Identify which cell holds the provided text, then report its (x, y) central coordinate. 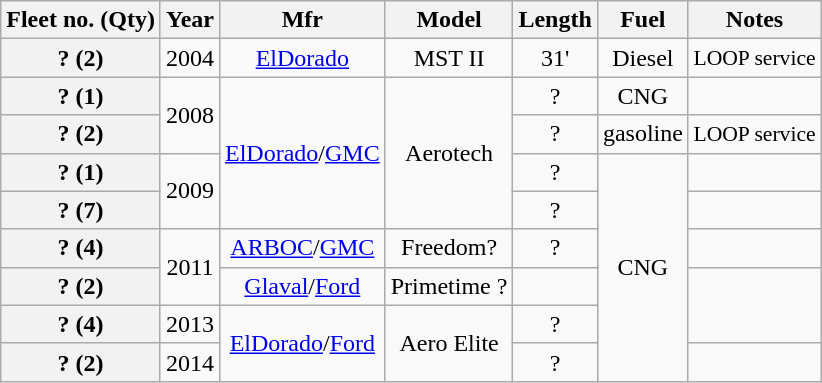
gasoline (642, 134)
Fuel (642, 20)
2004 (190, 58)
Aerotech (449, 153)
2013 (190, 324)
2008 (190, 115)
Year (190, 20)
2011 (190, 267)
Model (449, 20)
Primetime ? (449, 286)
Glaval/Ford (302, 286)
31' (555, 58)
ElDorado/GMC (302, 153)
2014 (190, 362)
Fleet no. (Qty) (81, 20)
Length (555, 20)
MST II (449, 58)
Aero Elite (449, 343)
ElDorado/Ford (302, 343)
ARBOC/GMC (302, 248)
Freedom? (449, 248)
2009 (190, 191)
Notes (754, 20)
ElDorado (302, 58)
? (7) (81, 210)
Diesel (642, 58)
Mfr (302, 20)
